Return (X, Y) of the center of cell containing provided text 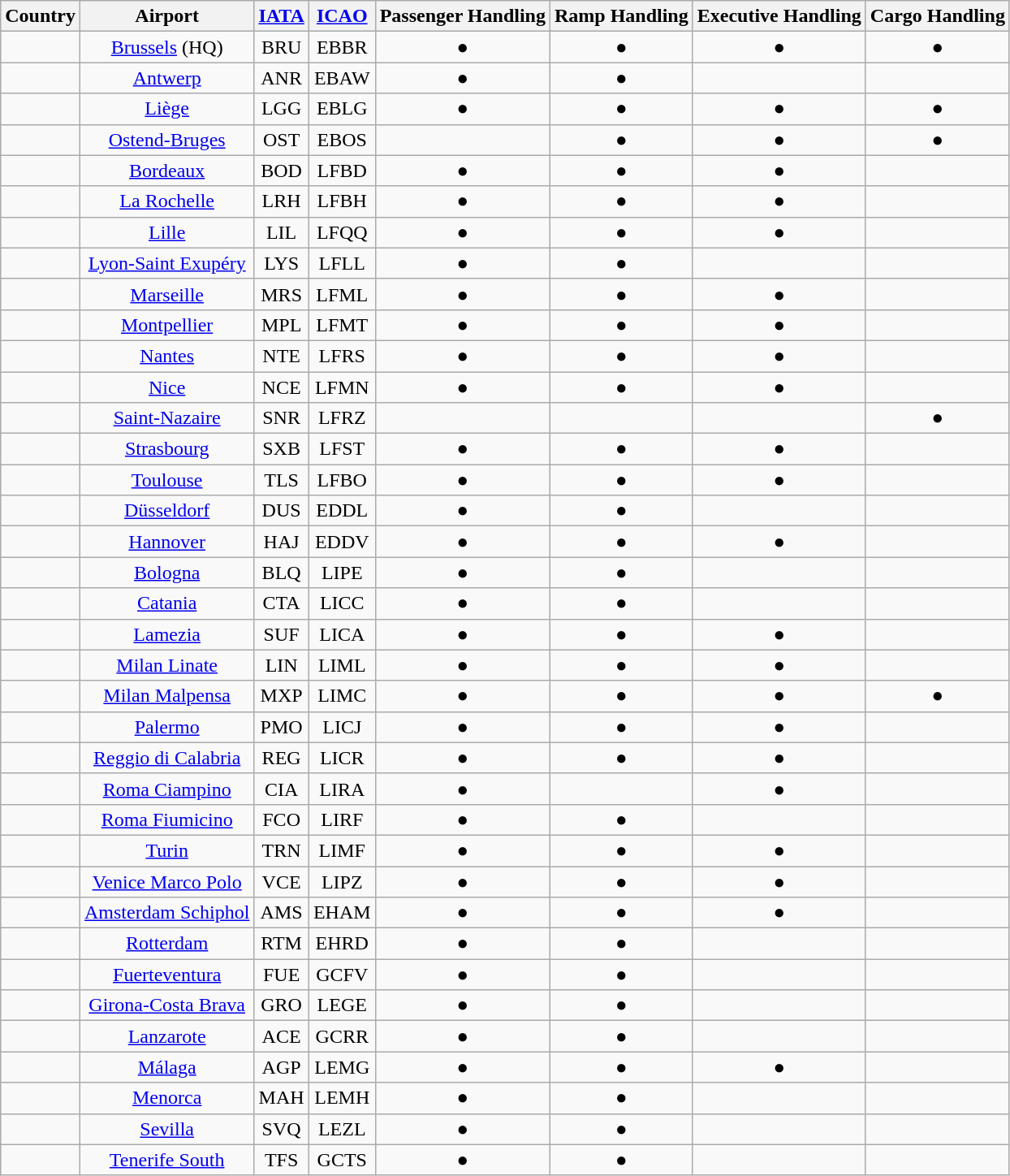
Rotterdam (166, 944)
DUS (282, 511)
Nantes (166, 356)
La Rochelle (166, 201)
LFLL (342, 263)
LEGE (342, 1005)
LFBO (342, 480)
PMO (282, 727)
GRO (282, 1005)
ANR (282, 78)
TLS (282, 480)
Milan Malpensa (166, 696)
LIMC (342, 696)
Roma Fiumicino (166, 819)
EBLG (342, 109)
EDDL (342, 511)
LICJ (342, 727)
LGG (282, 109)
LICR (342, 758)
Strasbourg (166, 449)
Málaga (166, 1067)
Fuerteventura (166, 975)
LIRA (342, 789)
Reggio di Calabria (166, 758)
LFRS (342, 356)
Milan Linate (166, 665)
Düsseldorf (166, 511)
LIN (282, 665)
ACE (282, 1036)
Marseille (166, 294)
VCE (282, 881)
Catania (166, 603)
MRS (282, 294)
Nice (166, 387)
EHAM (342, 913)
TRN (282, 850)
LICA (342, 634)
Bordeaux (166, 171)
Menorca (166, 1098)
LFMT (342, 325)
Airport (166, 16)
LEMG (342, 1067)
LIMF (342, 850)
Ramp Handling (621, 16)
HAJ (282, 542)
LIRF (342, 819)
Sevilla (166, 1129)
Girona-Costa Brava (166, 1005)
GCFV (342, 975)
GCRR (342, 1036)
FCO (282, 819)
IATA (282, 16)
EDDV (342, 542)
Brussels (HQ) (166, 47)
LFST (342, 449)
Cargo Handling (937, 16)
LEMH (342, 1098)
Amsterdam Schiphol (166, 913)
Saint-Nazaire (166, 418)
SXB (282, 449)
Ostend-Bruges (166, 140)
NCE (282, 387)
LIPZ (342, 881)
Turin (166, 850)
Lyon-Saint Exupéry (166, 263)
CTA (282, 603)
GCTS (342, 1160)
LFBH (342, 201)
Executive Handling (779, 16)
AGP (282, 1067)
REG (282, 758)
LICC (342, 603)
MPL (282, 325)
EBBR (342, 47)
Hannover (166, 542)
BLQ (282, 573)
FUE (282, 975)
Lamezia (166, 634)
LFML (342, 294)
EHRD (342, 944)
Montpellier (166, 325)
NTE (282, 356)
SVQ (282, 1129)
LIML (342, 665)
AMS (282, 913)
CIA (282, 789)
BRU (282, 47)
SUF (282, 634)
LRH (282, 201)
LFRZ (342, 418)
Lanzarote (166, 1036)
TFS (282, 1160)
LYS (282, 263)
LIL (282, 232)
Bologna (166, 573)
Palermo (166, 727)
LFQQ (342, 232)
OST (282, 140)
EBOS (342, 140)
Liège (166, 109)
BOD (282, 171)
Antwerp (166, 78)
Country (41, 16)
ICAO (342, 16)
Roma Ciampino (166, 789)
LIPE (342, 573)
MAH (282, 1098)
EBAW (342, 78)
SNR (282, 418)
Passenger Handling (463, 16)
Tenerife South (166, 1160)
Venice Marco Polo (166, 881)
MXP (282, 696)
RTM (282, 944)
Toulouse (166, 480)
LFBD (342, 171)
LEZL (342, 1129)
Lille (166, 232)
LFMN (342, 387)
